From the cell containing the given text, extract its center point as (x, y) coordinate. 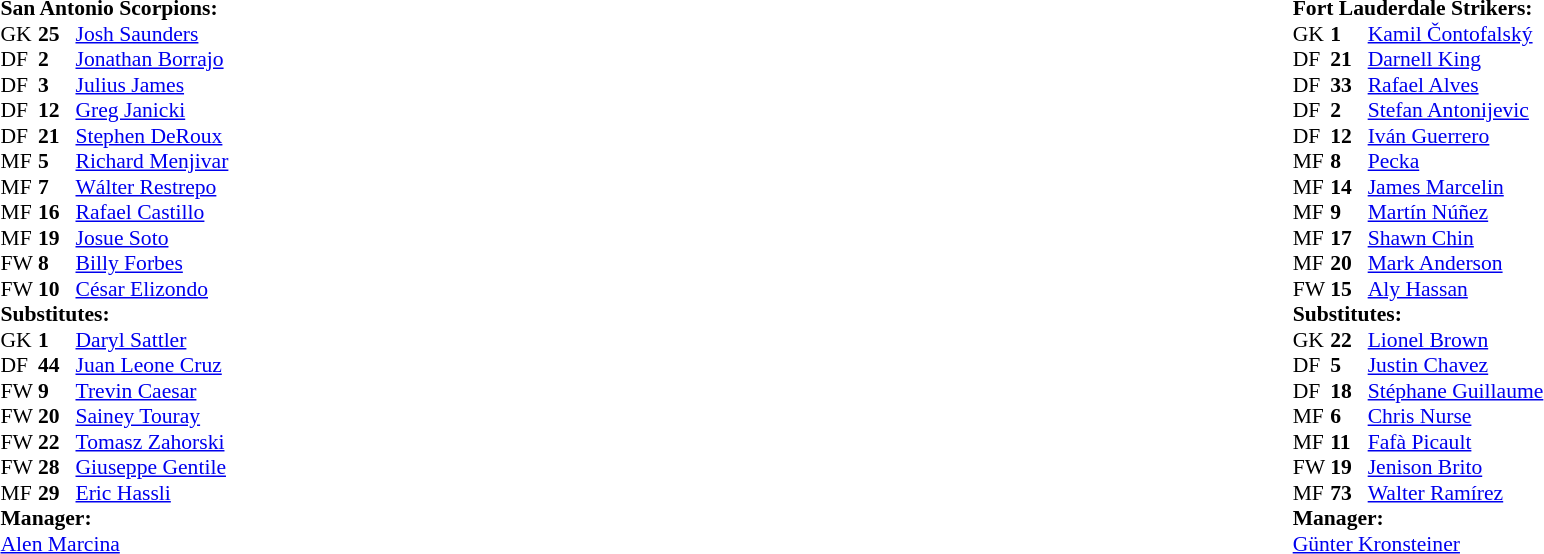
Richard Menjivar (152, 161)
Darnell King (1456, 59)
Iván Guerrero (1456, 136)
Rafael Castillo (152, 213)
Stéphane Guillaume (1456, 391)
Stephen DeRoux (152, 136)
Aly Hassan (1456, 289)
Walter Ramírez (1456, 493)
Chris Nurse (1456, 417)
Josh Saunders (152, 34)
Wálter Restrepo (152, 187)
29 (57, 493)
James Marcelin (1456, 187)
15 (1349, 289)
7 (57, 187)
Sainey Touray (152, 417)
10 (57, 289)
Josue Soto (152, 238)
Kamil Čontofalský (1456, 34)
Lionel Brown (1456, 340)
Fafà Picault (1456, 442)
Justin Chavez (1456, 365)
33 (1349, 85)
César Elizondo (152, 289)
Stefan Antonijevic (1456, 111)
Eric Hassli (152, 493)
6 (1349, 417)
Daryl Sattler (152, 340)
Shawn Chin (1456, 238)
73 (1349, 493)
Pecka (1456, 161)
Trevin Caesar (152, 391)
44 (57, 365)
Jenison Brito (1456, 467)
Julius James (152, 85)
17 (1349, 238)
28 (57, 467)
Mark Anderson (1456, 263)
Rafael Alves (1456, 85)
16 (57, 213)
Jonathan Borrajo (152, 59)
25 (57, 34)
Giuseppe Gentile (152, 467)
14 (1349, 187)
11 (1349, 442)
Juan Leone Cruz (152, 365)
Billy Forbes (152, 263)
Greg Janicki (152, 111)
Martín Núñez (1456, 213)
Tomasz Zahorski (152, 442)
3 (57, 85)
18 (1349, 391)
